Locate the cell with the specified text and output its (x, y) center coordinate. 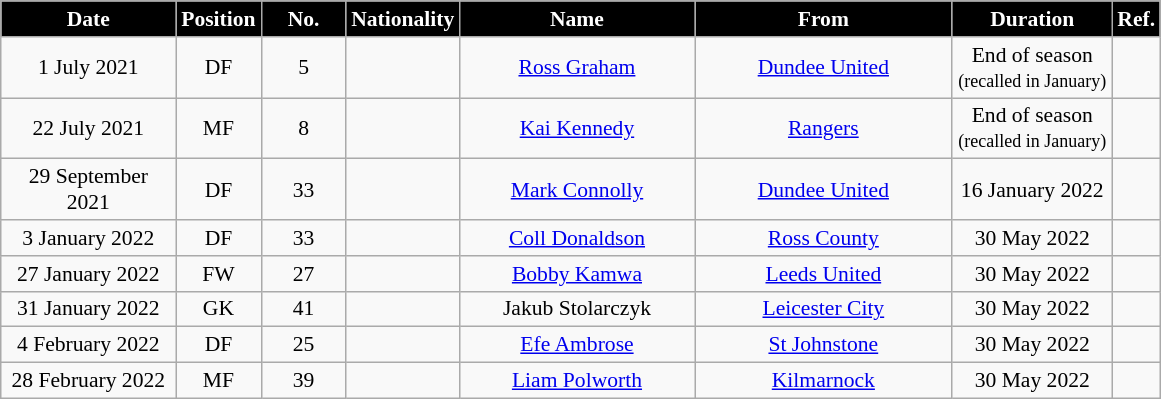
GK (218, 309)
Ross County (824, 238)
31 January 2022 (88, 309)
No. (304, 19)
4 February 2022 (88, 345)
5 (304, 68)
Rangers (824, 128)
1 July 2021 (88, 68)
Kai Kennedy (576, 128)
FW (218, 274)
29 September 2021 (88, 190)
Name (576, 19)
Efe Ambrose (576, 345)
41 (304, 309)
From (824, 19)
8 (304, 128)
Ref. (1136, 19)
Bobby Kamwa (576, 274)
Date (88, 19)
27 (304, 274)
Liam Polworth (576, 381)
25 (304, 345)
Leeds United (824, 274)
Kilmarnock (824, 381)
27 January 2022 (88, 274)
Nationality (402, 19)
22 July 2021 (88, 128)
Position (218, 19)
28 February 2022 (88, 381)
Mark Connolly (576, 190)
Coll Donaldson (576, 238)
3 January 2022 (88, 238)
St Johnstone (824, 345)
Jakub Stolarczyk (576, 309)
Duration (1032, 19)
Ross Graham (576, 68)
Leicester City (824, 309)
39 (304, 381)
16 January 2022 (1032, 190)
